Extract the [X, Y] coordinate from the center of the cell holding the provided text.  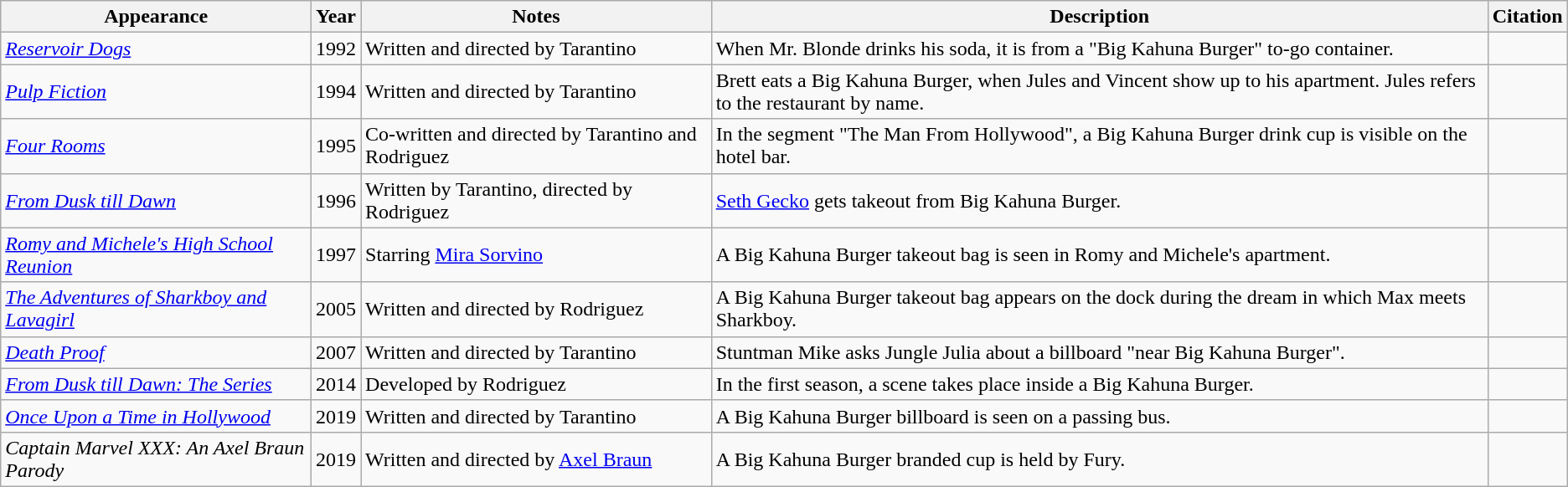
Year [335, 17]
Reservoir Dogs [156, 49]
Written by Tarantino, directed by Rodriguez [536, 201]
2007 [335, 352]
A Big Kahuna Burger billboard is seen on a passing bus. [1099, 416]
A Big Kahuna Burger takeout bag appears on the dock during the dream in which Max meets Sharkboy. [1099, 310]
Stuntman Mike asks Jungle Julia about a billboard "near Big Kahuna Burger". [1099, 352]
Notes [536, 17]
The Adventures of Sharkboy and Lavagirl [156, 310]
Co-written and directed by Tarantino and Rodriguez [536, 146]
Written and directed by Rodriguez [536, 310]
1996 [335, 201]
Starring Mira Sorvino [536, 254]
2005 [335, 310]
When Mr. Blonde drinks his soda, it is from a "Big Kahuna Burger" to-go container. [1099, 49]
Appearance [156, 17]
Description [1099, 17]
From Dusk till Dawn: The Series [156, 384]
Developed by Rodriguez [536, 384]
In the first season, a scene takes place inside a Big Kahuna Burger. [1099, 384]
1992 [335, 49]
Written and directed by Axel Braun [536, 459]
Romy and Michele's High School Reunion [156, 254]
Death Proof [156, 352]
1994 [335, 92]
Pulp Fiction [156, 92]
2014 [335, 384]
Captain Marvel XXX: An Axel Braun Parody [156, 459]
Brett eats a Big Kahuna Burger, when Jules and Vincent show up to his apartment. Jules refers to the restaurant by name. [1099, 92]
Once Upon a Time in Hollywood [156, 416]
A Big Kahuna Burger branded cup is held by Fury. [1099, 459]
1995 [335, 146]
Four Rooms [156, 146]
Seth Gecko gets takeout from Big Kahuna Burger. [1099, 201]
A Big Kahuna Burger takeout bag is seen in Romy and Michele's apartment. [1099, 254]
Citation [1528, 17]
From Dusk till Dawn [156, 201]
In the segment "The Man From Hollywood", a Big Kahuna Burger drink cup is visible on the hotel bar. [1099, 146]
1997 [335, 254]
